Provide the [x, y] coordinate of the cell's center where the given text is located.  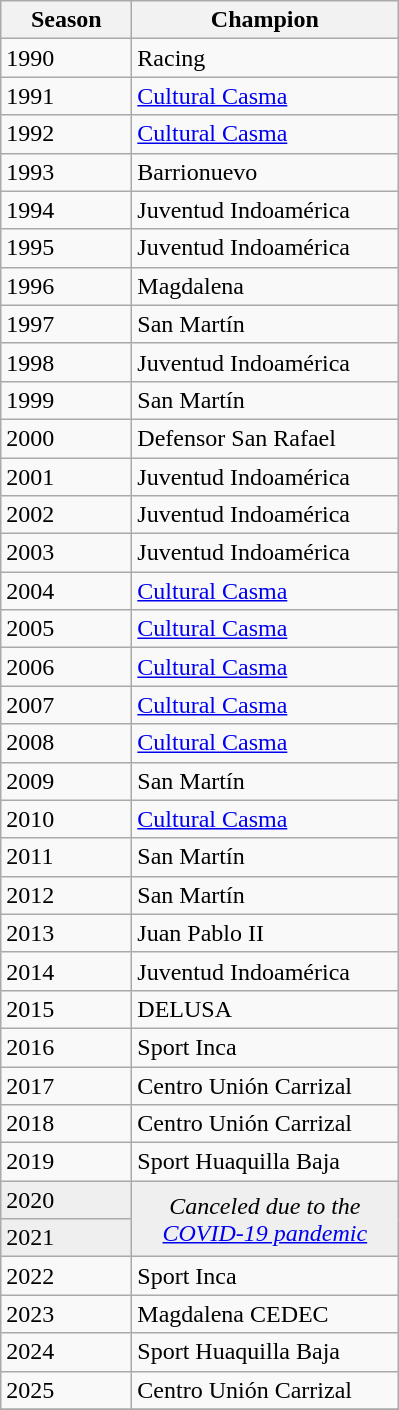
1997 [66, 324]
2003 [66, 553]
Magdalena [265, 286]
1996 [66, 286]
2011 [66, 857]
1993 [66, 172]
2019 [66, 1162]
2001 [66, 477]
2012 [66, 895]
2009 [66, 781]
Barrionuevo [265, 172]
Juan Pablo II [265, 933]
2017 [66, 1085]
2015 [66, 1009]
Champion [265, 20]
1994 [66, 210]
2002 [66, 515]
2018 [66, 1124]
2014 [66, 971]
Canceled due to the COVID-19 pandemic [265, 1219]
2020 [66, 1200]
1992 [66, 134]
Defensor San Rafael [265, 438]
2023 [66, 1314]
1999 [66, 400]
Season [66, 20]
2000 [66, 438]
2021 [66, 1238]
1990 [66, 58]
2008 [66, 743]
2005 [66, 629]
2024 [66, 1352]
Magdalena CEDEC [265, 1314]
2006 [66, 667]
Racing [265, 58]
1991 [66, 96]
DELUSA [265, 1009]
2007 [66, 705]
2010 [66, 819]
2004 [66, 591]
2022 [66, 1276]
2025 [66, 1390]
1998 [66, 362]
2013 [66, 933]
2016 [66, 1047]
1995 [66, 248]
